For the text-containing cell, return its midpoint in (x, y) coordinate format. 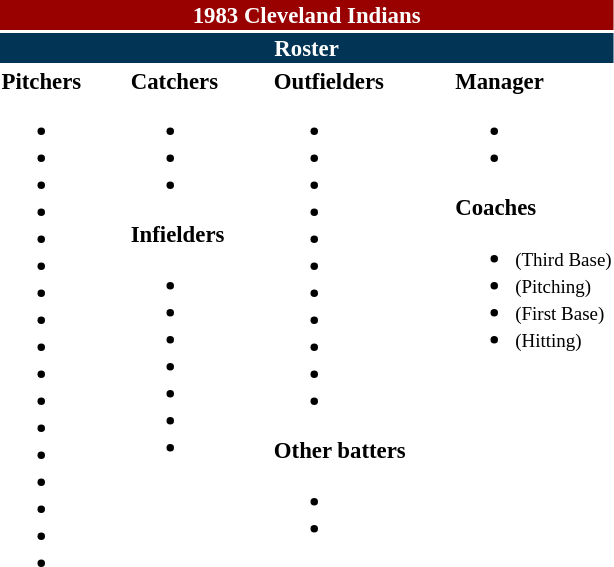
Roster (306, 48)
1983 Cleveland Indians (306, 15)
